Return [X, Y] of the center of cell containing provided text 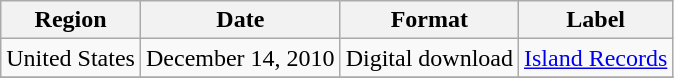
Date [240, 20]
Label [596, 20]
Format [429, 20]
Digital download [429, 58]
Island Records [596, 58]
December 14, 2010 [240, 58]
Region [71, 20]
United States [71, 58]
